Output the [x, y] coordinate of the center of the cell containing the given text.  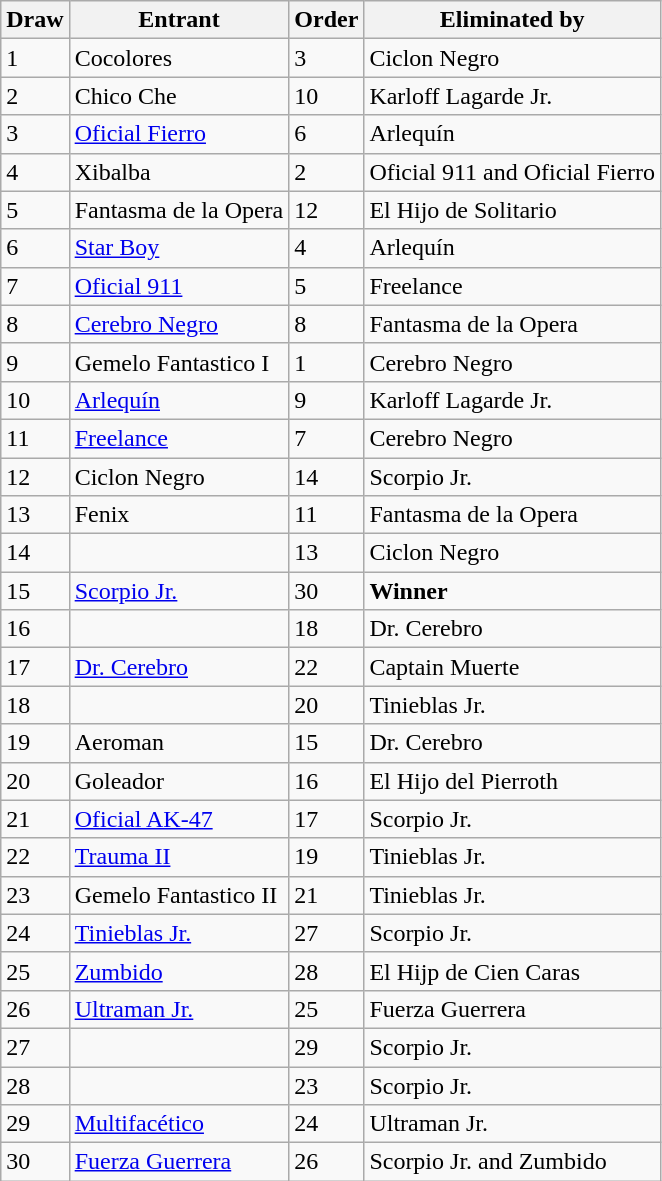
Oficial 911 [179, 286]
El Hijp de Cien Caras [512, 971]
Goleador [179, 781]
Gemelo Fantastico II [179, 895]
Gemelo Fantastico I [179, 362]
Scorpio Jr. and Zumbido [512, 1162]
Draw [35, 20]
Cocolores [179, 58]
Winner [512, 591]
Order [326, 20]
Xibalba [179, 172]
Chico Che [179, 96]
Multifacético [179, 1124]
Zumbido [179, 971]
Entrant [179, 20]
Captain Muerte [512, 667]
Star Boy [179, 248]
Trauma II [179, 857]
Eliminated by [512, 20]
El Hijo del Pierroth [512, 781]
Oficial AK-47 [179, 819]
El Hijo de Solitario [512, 210]
Oficial Fierro [179, 134]
Aeroman [179, 743]
Oficial 911 and Oficial Fierro [512, 172]
Fenix [179, 515]
